Scan for the cell matching the given text and deliver its (X, Y) coordinate at center. 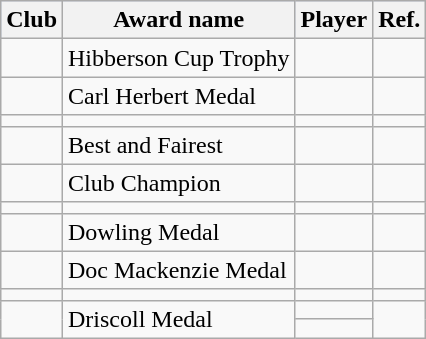
Driscoll Medal (179, 319)
Best and Fairest (179, 145)
Doc Mackenzie Medal (179, 270)
Club Champion (179, 183)
Club (32, 20)
Hibberson Cup Trophy (179, 58)
Award name (179, 20)
Player (334, 20)
Carl Herbert Medal (179, 96)
Dowling Medal (179, 232)
Ref. (400, 20)
